Search for the cell housing the specified text and yield its [X, Y] center coordinate. 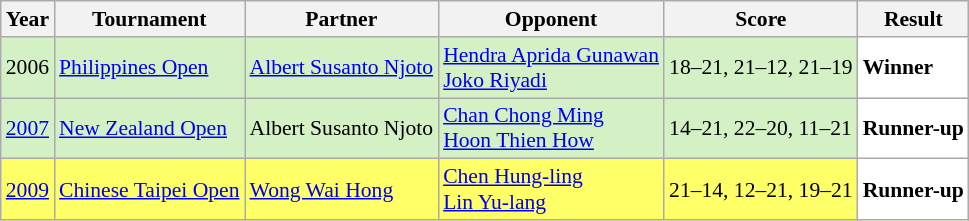
Result [914, 19]
21–14, 12–21, 19–21 [761, 190]
2009 [28, 190]
Tournament [149, 19]
Partner [341, 19]
Wong Wai Hong [341, 190]
2007 [28, 128]
18–21, 21–12, 21–19 [761, 68]
Hendra Aprida Gunawan Joko Riyadi [551, 68]
Opponent [551, 19]
Chan Chong Ming Hoon Thien How [551, 128]
14–21, 22–20, 11–21 [761, 128]
Year [28, 19]
New Zealand Open [149, 128]
Score [761, 19]
2006 [28, 68]
Winner [914, 68]
Philippines Open [149, 68]
Chinese Taipei Open [149, 190]
Chen Hung-ling Lin Yu-lang [551, 190]
